From the cell containing the given text, extract its center point as (x, y) coordinate. 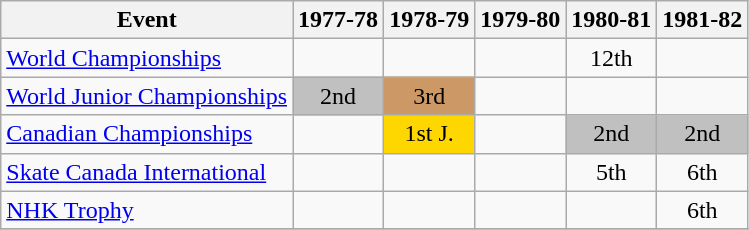
3rd (430, 96)
Canadian Championships (147, 134)
World Championships (147, 58)
1977-78 (338, 20)
12th (612, 58)
World Junior Championships (147, 96)
NHK Trophy (147, 210)
1st J. (430, 134)
1980-81 (612, 20)
Event (147, 20)
Skate Canada International (147, 172)
5th (612, 172)
1981-82 (702, 20)
1979-80 (520, 20)
1978-79 (430, 20)
